Extract the [X, Y] coordinate from the center of the cell holding the provided text.  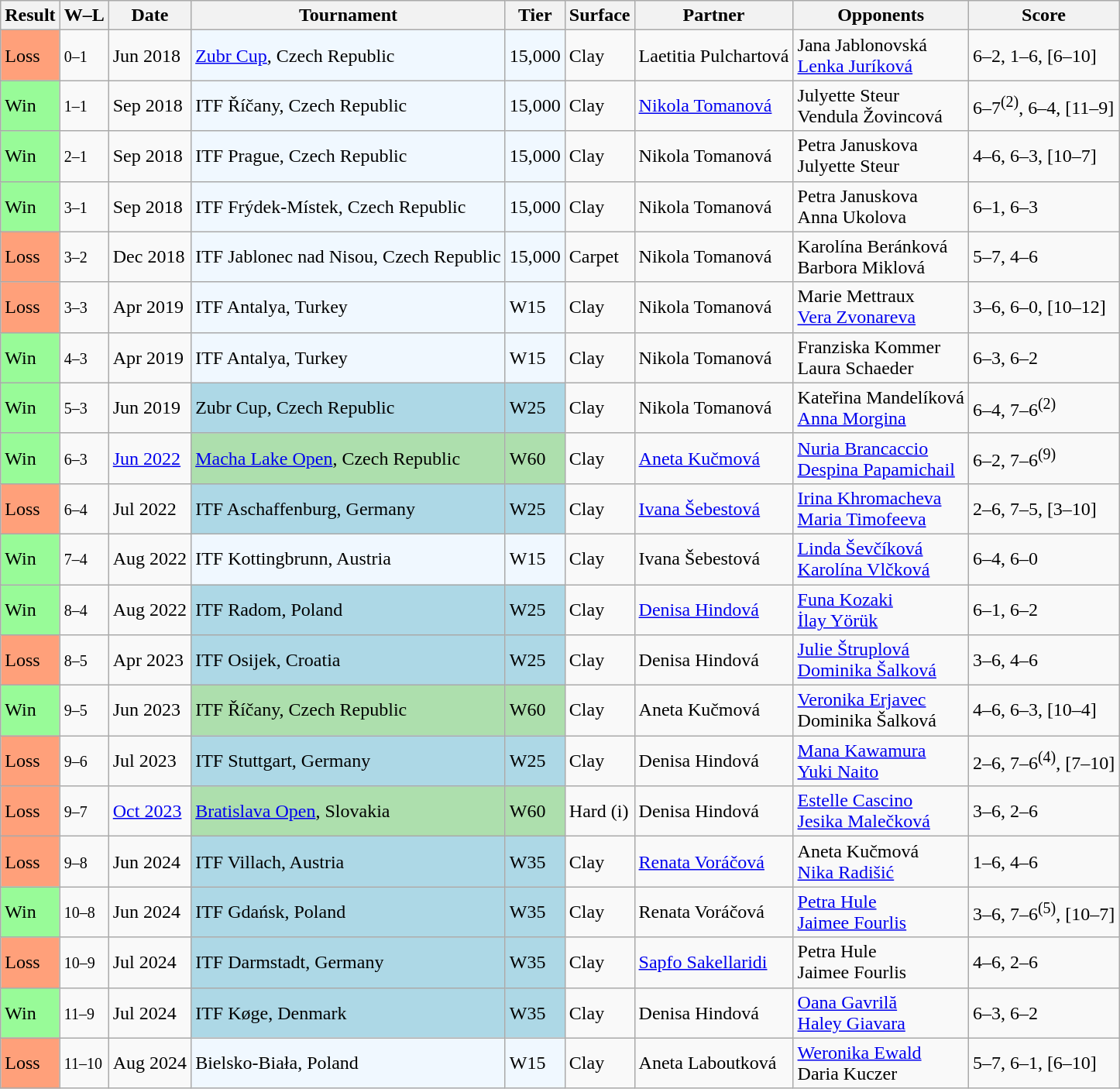
Veronika Erjavec Dominika Šalková [881, 711]
4–6, 6–3, [10–4] [1043, 711]
9–8 [84, 861]
9–6 [84, 761]
Nuria Brancaccio Despina Papamichail [881, 459]
Hard (i) [600, 812]
Macha Lake Open, Czech Republic [349, 459]
ITF Køge, Denmark [349, 1013]
Funa Kozaki İlay Yörük [881, 609]
4–6, 6–3, [10–7] [1043, 156]
Aneta Kučmová Nika Radišić [881, 861]
Petra Januskova Anna Ukolova [881, 206]
3–3 [84, 307]
2–6, 7–6(4), [7–10] [1043, 761]
Jun 2018 [149, 56]
Sapfo Sakellaridi [714, 962]
Carpet [600, 257]
ITF Jablonec nad Nisou, Czech Republic [349, 257]
5–3 [84, 407]
ITF Darmstadt, Germany [349, 962]
Score [1043, 15]
ITF Prague, Czech Republic [349, 156]
ITF Aschaffenburg, Germany [349, 508]
Date [149, 15]
0–1 [84, 56]
Jana Jablonovská Lenka Juríková [881, 56]
11–10 [84, 1063]
ITF Frýdek-Místek, Czech Republic [349, 206]
Aug 2024 [149, 1063]
8–5 [84, 660]
6–3 [84, 459]
3–6, 4–6 [1043, 660]
Bratislava Open, Slovakia [349, 812]
6–4, 6–0 [1043, 559]
Jun 2022 [149, 459]
ITF Villach, Austria [349, 861]
Karolína Beránková Barbora Miklová [881, 257]
2–1 [84, 156]
10–9 [84, 962]
Jul 2022 [149, 508]
Result [30, 15]
1–1 [84, 105]
7–4 [84, 559]
6–1, 6–2 [1043, 609]
9–7 [84, 812]
Opponents [881, 15]
Irina Khromacheva Maria Timofeeva [881, 508]
ITF Kottingbrunn, Austria [349, 559]
Marie Mettraux Vera Zvonareva [881, 307]
4–6, 2–6 [1043, 962]
Apr 2023 [149, 660]
3–6, 6–0, [10–12] [1043, 307]
Jun 2019 [149, 407]
Linda Ševčíková Karolína Vlčková [881, 559]
Jul 2023 [149, 761]
ITF Radom, Poland [349, 609]
ITF Stuttgart, Germany [349, 761]
9–5 [84, 711]
3–2 [84, 257]
6–2, 7–6(9) [1043, 459]
6–4 [84, 508]
Bielsko-Biała, Poland [349, 1063]
Estelle Cascino Jesika Malečková [881, 812]
2–6, 7–5, [3–10] [1043, 508]
Dec 2018 [149, 257]
Oct 2023 [149, 812]
Kateřina Mandelíková Anna Morgina [881, 407]
5–7, 4–6 [1043, 257]
Mana Kawamura Yuki Naito [881, 761]
Laetitia Pulchartová [714, 56]
11–9 [84, 1013]
Jun 2023 [149, 711]
3–1 [84, 206]
8–4 [84, 609]
Tier [534, 15]
3–6, 7–6(5), [10–7] [1043, 912]
Petra Januskova Julyette Steur [881, 156]
3–6, 2–6 [1043, 812]
Franziska Kommer Laura Schaeder [881, 358]
Partner [714, 15]
Oana Gavrilă Haley Giavara [881, 1013]
6–2, 1–6, [6–10] [1043, 56]
5–7, 6–1, [6–10] [1043, 1063]
W–L [84, 15]
6–1, 6–3 [1043, 206]
6–4, 7–6(2) [1043, 407]
10–8 [84, 912]
6–7(2), 6–4, [11–9] [1043, 105]
Aneta Laboutková [714, 1063]
ITF Gdańsk, Poland [349, 912]
Julie Štruplová Dominika Šalková [881, 660]
ITF Osijek, Croatia [349, 660]
4–3 [84, 358]
Tournament [349, 15]
Weronika Ewald Daria Kuczer [881, 1063]
Surface [600, 15]
1–6, 4–6 [1043, 861]
Julyette Steur Vendula Žovincová [881, 105]
